For the text-containing cell, return its midpoint in (X, Y) coordinate format. 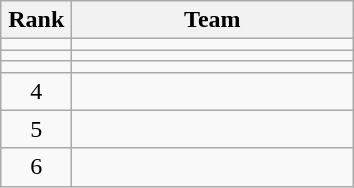
Rank (36, 20)
Team (212, 20)
6 (36, 167)
4 (36, 91)
5 (36, 129)
